Output the [X, Y] coordinate of the center of the cell containing the given text.  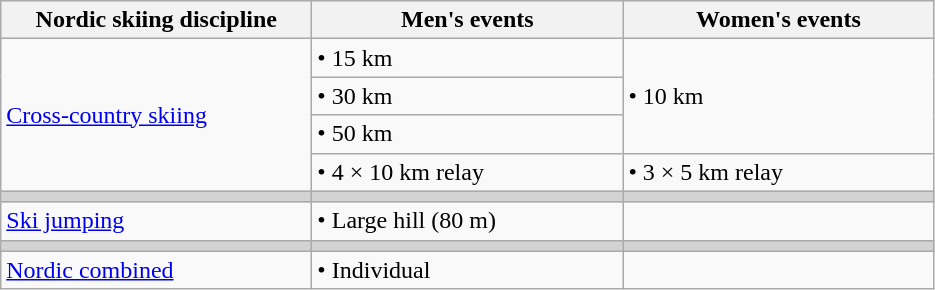
Nordic combined [156, 270]
• 10 km [778, 96]
• Individual [468, 270]
• Large hill (80 m) [468, 221]
Nordic skiing discipline [156, 20]
• 30 km [468, 96]
• 15 km [468, 58]
Men's events [468, 20]
Ski jumping [156, 221]
Cross-country skiing [156, 115]
• 50 km [468, 134]
• 3 × 5 km relay [778, 172]
Women's events [778, 20]
• 4 × 10 km relay [468, 172]
